Output the (x, y) coordinate of the center of the cell containing the given text.  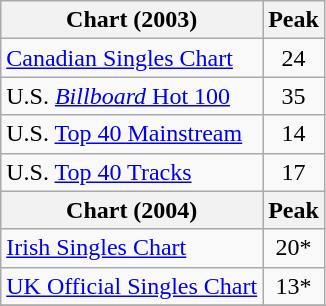
Canadian Singles Chart (132, 58)
Irish Singles Chart (132, 248)
Chart (2004) (132, 210)
U.S. Billboard Hot 100 (132, 96)
Chart (2003) (132, 20)
17 (294, 172)
35 (294, 96)
14 (294, 134)
13* (294, 286)
U.S. Top 40 Tracks (132, 172)
UK Official Singles Chart (132, 286)
U.S. Top 40 Mainstream (132, 134)
24 (294, 58)
20* (294, 248)
